Detect which cell encompasses the target text, then output its [X, Y] center coordinate. 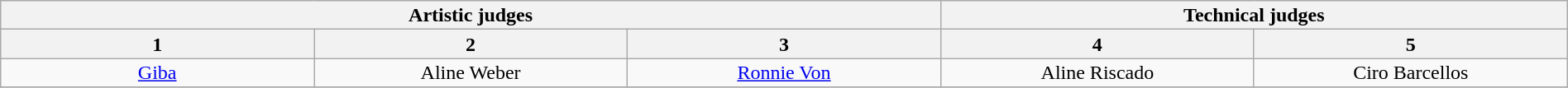
Giba [157, 72]
Ciro Barcellos [1411, 72]
1 [157, 44]
Ronnie Von [784, 72]
5 [1411, 44]
4 [1097, 44]
Aline Riscado [1097, 72]
Technical judges [1254, 15]
2 [471, 44]
3 [784, 44]
Aline Weber [471, 72]
Artistic judges [471, 15]
